Provide the [x, y] coordinate of the cell's center where the given text is located.  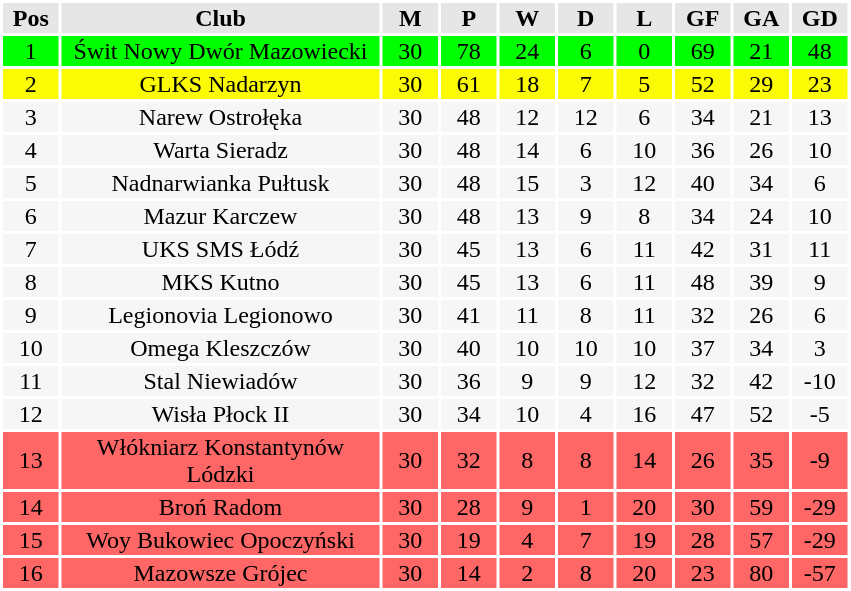
29 [762, 84]
18 [528, 84]
78 [469, 51]
37 [703, 348]
Świt Nowy Dwór Mazowiecki [221, 51]
Broń Radom [221, 507]
-57 [820, 573]
35 [762, 460]
Stal Niewiadów [221, 381]
GD [820, 18]
Narew Ostrołęka [221, 117]
Nadnarwianka Pułtusk [221, 183]
39 [762, 282]
69 [703, 51]
L [644, 18]
31 [762, 249]
GF [703, 18]
80 [762, 573]
Włókniarz Konstantynów Lódzki [221, 460]
W [528, 18]
Club [221, 18]
Warta Sieradz [221, 150]
Mazur Karczew [221, 216]
-9 [820, 460]
0 [644, 51]
P [469, 18]
-10 [820, 381]
GA [762, 18]
Woy Bukowiec Opoczyński [221, 540]
D [586, 18]
Wisła Płock II [221, 414]
57 [762, 540]
-5 [820, 414]
Omega Kleszczów [221, 348]
Mazowsze Grójec [221, 573]
MKS Kutno [221, 282]
61 [469, 84]
47 [703, 414]
41 [469, 315]
Pos [31, 18]
UKS SMS Łódź [221, 249]
M [410, 18]
GLKS Nadarzyn [221, 84]
59 [762, 507]
Legionovia Legionowo [221, 315]
